Provide the (x, y) coordinate of the cell's center where the given text is located.  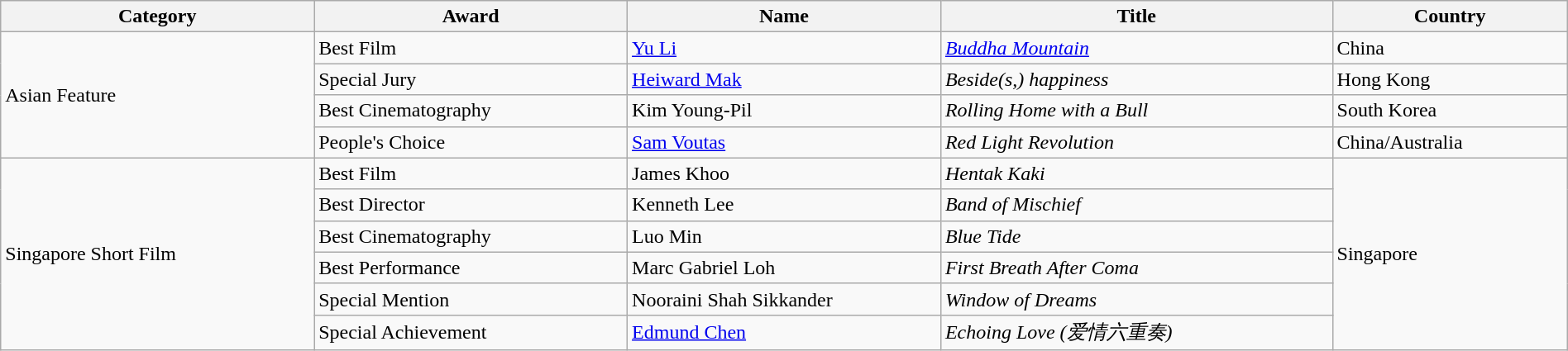
Category (157, 17)
Nooraini Shah Sikkander (784, 299)
Sam Voutas (784, 142)
China/Australia (1450, 142)
Red Light Revolution (1136, 142)
Special Achievement (471, 332)
Edmund Chen (784, 332)
Singapore (1450, 254)
Echoing Love (爱情六重奏) (1136, 332)
Luo Min (784, 236)
First Breath After Coma (1136, 268)
James Khoo (784, 173)
Best Director (471, 205)
Asian Feature (157, 95)
Blue Tide (1136, 236)
Hentak Kaki (1136, 173)
Title (1136, 17)
Name (784, 17)
Hong Kong (1450, 79)
China (1450, 48)
Award (471, 17)
Best Performance (471, 268)
Band of Mischief (1136, 205)
Rolling Home with a Bull (1136, 111)
Heiward Mak (784, 79)
Beside(s,) happiness (1136, 79)
Kenneth Lee (784, 205)
Buddha Mountain (1136, 48)
Special Jury (471, 79)
Singapore Short Film (157, 254)
Yu Li (784, 48)
Window of Dreams (1136, 299)
South Korea (1450, 111)
Kim Young-Pil (784, 111)
Special Mention (471, 299)
Country (1450, 17)
People's Choice (471, 142)
Marc Gabriel Loh (784, 268)
